Return the (x, y) coordinate for the center point of the cell that contains the specified text.  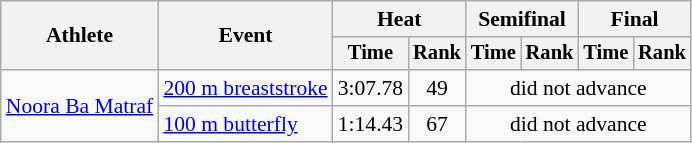
Heat (400, 19)
Athlete (80, 36)
Event (245, 36)
100 m butterfly (245, 124)
Semifinal (522, 19)
49 (437, 88)
1:14.43 (370, 124)
200 m breaststroke (245, 88)
Noora Ba Matraf (80, 106)
Final (634, 19)
67 (437, 124)
3:07.78 (370, 88)
